Return the [X, Y] coordinate for the center point of the cell that contains the specified text.  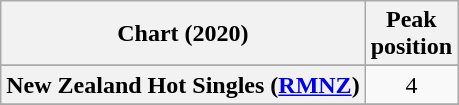
New Zealand Hot Singles (RMNZ) [183, 85]
4 [411, 85]
Chart (2020) [183, 34]
Peakposition [411, 34]
